Return (x, y) of the center of cell containing provided text 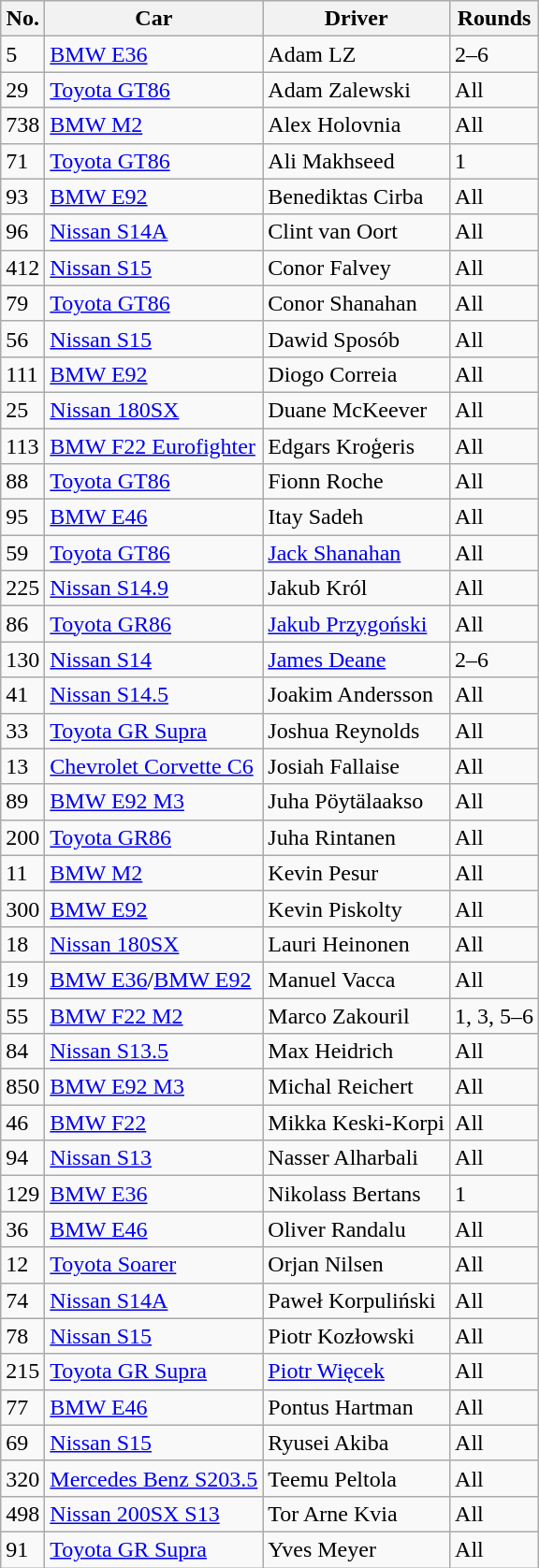
84 (22, 1052)
Nissan S14 (153, 660)
33 (22, 731)
498 (22, 1514)
Benediktas Cirba (357, 196)
11 (22, 873)
Piotr Więcek (357, 1372)
Orjan Nilsen (357, 1265)
No. (22, 19)
91 (22, 1549)
Paweł Korpuliński (357, 1300)
Ali Makhseed (357, 161)
Fionn Roche (357, 482)
BMW F22 Eurofighter (153, 446)
850 (22, 1087)
Manuel Vacca (357, 980)
Itay Sadeh (357, 517)
130 (22, 660)
113 (22, 446)
Ryusei Akiba (357, 1443)
94 (22, 1158)
13 (22, 766)
Chevrolet Corvette C6 (153, 766)
88 (22, 482)
Clint van Oort (357, 232)
Nissan S14.5 (153, 695)
111 (22, 374)
59 (22, 553)
Lauri Heinonen (357, 944)
Juha Rintanen (357, 837)
Alex Holovnia (357, 125)
Michal Reichert (357, 1087)
Mikka Keski-Korpi (357, 1123)
96 (22, 232)
Pontus Hartman (357, 1407)
Nissan 200SX S13 (153, 1514)
Diogo Correia (357, 374)
25 (22, 410)
18 (22, 944)
Kevin Piskolty (357, 908)
93 (22, 196)
Dawid Sposób (357, 339)
Conor Shanahan (357, 303)
215 (22, 1372)
95 (22, 517)
Car (153, 19)
Mercedes Benz S203.5 (153, 1478)
James Deane (357, 660)
29 (22, 90)
Nissan S13.5 (153, 1052)
BMW E36/BMW E92 (153, 980)
Jakub Król (357, 588)
Jack Shanahan (357, 553)
36 (22, 1229)
Josiah Fallaise (357, 766)
BMW F22 (153, 1123)
Piotr Kozłowski (357, 1336)
Adam LZ (357, 54)
77 (22, 1407)
78 (22, 1336)
41 (22, 695)
Nasser Alharbali (357, 1158)
Jakub Przygoński (357, 624)
BMW F22 M2 (153, 1015)
Edgars Kroģeris (357, 446)
Nikolass Bertans (357, 1194)
19 (22, 980)
Nissan S14.9 (153, 588)
89 (22, 802)
320 (22, 1478)
Adam Zalewski (357, 90)
Driver (357, 19)
74 (22, 1300)
Toyota Soarer (153, 1265)
300 (22, 908)
56 (22, 339)
55 (22, 1015)
79 (22, 303)
5 (22, 54)
Rounds (494, 19)
71 (22, 161)
1, 3, 5–6 (494, 1015)
Joakim Andersson (357, 695)
738 (22, 125)
46 (22, 1123)
412 (22, 268)
Marco Zakouril (357, 1015)
Juha Pöytälaakso (357, 802)
12 (22, 1265)
200 (22, 837)
Oliver Randalu (357, 1229)
Tor Arne Kvia (357, 1514)
Nissan S13 (153, 1158)
86 (22, 624)
Joshua Reynolds (357, 731)
Teemu Peltola (357, 1478)
Duane McKeever (357, 410)
69 (22, 1443)
129 (22, 1194)
Yves Meyer (357, 1549)
225 (22, 588)
Max Heidrich (357, 1052)
Conor Falvey (357, 268)
Kevin Pesur (357, 873)
